From the cell containing the given text, extract its center point as (x, y) coordinate. 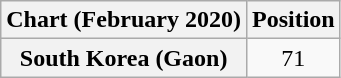
Position (293, 20)
71 (293, 58)
South Korea (Gaon) (124, 58)
Chart (February 2020) (124, 20)
